From the cell containing the given text, extract its center point as [X, Y] coordinate. 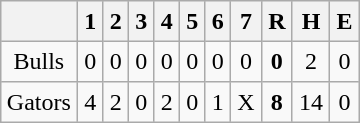
5 [193, 21]
7 [246, 21]
8 [276, 102]
H [311, 21]
Gators [38, 102]
3 [142, 21]
E [345, 21]
14 [311, 102]
R [276, 21]
X [246, 102]
6 [218, 21]
Bulls [38, 61]
